From the cell containing the given text, extract its center point as (x, y) coordinate. 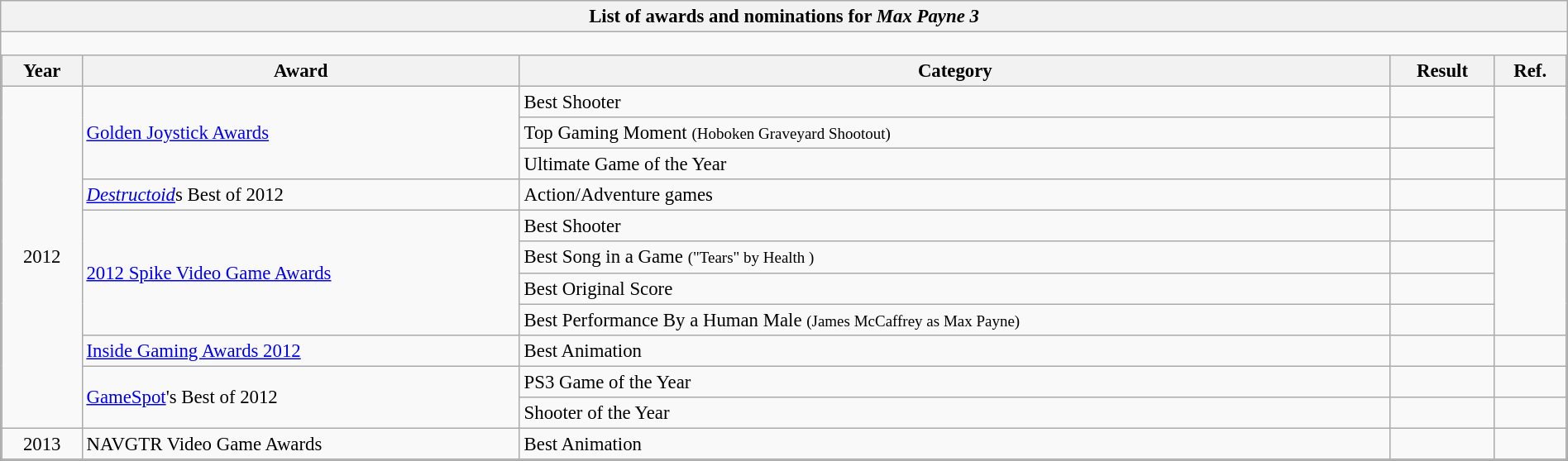
Category (954, 71)
2012 Spike Video Game Awards (301, 273)
Golden Joystick Awards (301, 134)
Year (41, 71)
Ultimate Game of the Year (954, 164)
Best Performance By a Human Male (James McCaffrey as Max Payne) (954, 320)
Action/Adventure games (954, 195)
Best Song in a Game ("Tears" by Health ) (954, 258)
Best Original Score (954, 288)
PS3 Game of the Year (954, 382)
Top Gaming Moment (Hoboken Graveyard Shootout) (954, 133)
Shooter of the Year (954, 413)
GameSpot's Best of 2012 (301, 397)
2012 (41, 258)
Destructoids Best of 2012 (301, 195)
NAVGTR Video Game Awards (301, 444)
List of awards and nominations for Max Payne 3 (784, 17)
Award (301, 71)
2013 (41, 444)
Ref. (1530, 71)
Result (1442, 71)
Inside Gaming Awards 2012 (301, 350)
